Capture the cell that displays the provided text and extract its [x, y] central coordinate. 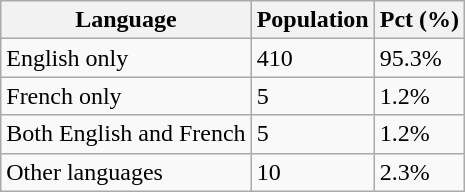
Language [126, 20]
Other languages [126, 172]
English only [126, 58]
2.3% [419, 172]
Both English and French [126, 134]
Pct (%) [419, 20]
French only [126, 96]
410 [312, 58]
10 [312, 172]
95.3% [419, 58]
Population [312, 20]
